Find where the given text appears and provide that cell's center as [x, y] coordinate. 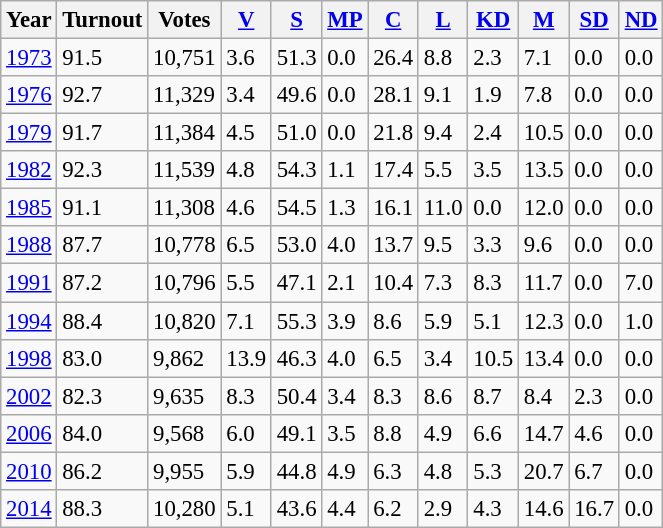
1.1 [345, 170]
7.8 [543, 95]
6.7 [594, 471]
13.7 [393, 245]
83.0 [102, 358]
11,384 [184, 133]
1982 [29, 170]
55.3 [296, 321]
3.3 [493, 245]
C [393, 20]
12.3 [543, 321]
26.4 [393, 58]
6.0 [246, 433]
KD [493, 20]
5.3 [493, 471]
1979 [29, 133]
9.1 [443, 95]
11,539 [184, 170]
L [443, 20]
84.0 [102, 433]
10,751 [184, 58]
9,568 [184, 433]
2006 [29, 433]
Votes [184, 20]
10,820 [184, 321]
17.4 [393, 170]
9,955 [184, 471]
MP [345, 20]
1.9 [493, 95]
1998 [29, 358]
4.3 [493, 509]
28.1 [393, 95]
91.7 [102, 133]
20.7 [543, 471]
9,635 [184, 396]
11.7 [543, 283]
2010 [29, 471]
3.9 [345, 321]
M [543, 20]
1976 [29, 95]
12.0 [543, 208]
11,308 [184, 208]
6.6 [493, 433]
8.7 [493, 396]
51.3 [296, 58]
43.6 [296, 509]
53.0 [296, 245]
1985 [29, 208]
2.1 [345, 283]
47.1 [296, 283]
91.5 [102, 58]
ND [641, 20]
11.0 [443, 208]
10,796 [184, 283]
2.9 [443, 509]
87.2 [102, 283]
88.4 [102, 321]
7.3 [443, 283]
86.2 [102, 471]
7.0 [641, 283]
54.3 [296, 170]
4.5 [246, 133]
6.3 [393, 471]
V [246, 20]
1994 [29, 321]
6.2 [393, 509]
13.9 [246, 358]
92.3 [102, 170]
Year [29, 20]
9.4 [443, 133]
Turnout [102, 20]
82.3 [102, 396]
88.3 [102, 509]
49.6 [296, 95]
2014 [29, 509]
87.7 [102, 245]
46.3 [296, 358]
3.6 [246, 58]
2002 [29, 396]
1991 [29, 283]
9,862 [184, 358]
10.4 [393, 283]
21.8 [393, 133]
49.1 [296, 433]
10,280 [184, 509]
16.7 [594, 509]
51.0 [296, 133]
14.7 [543, 433]
91.1 [102, 208]
92.7 [102, 95]
SD [594, 20]
14.6 [543, 509]
13.4 [543, 358]
4.4 [345, 509]
10,778 [184, 245]
2.4 [493, 133]
50.4 [296, 396]
44.8 [296, 471]
11,329 [184, 95]
1.3 [345, 208]
54.5 [296, 208]
S [296, 20]
1.0 [641, 321]
1988 [29, 245]
9.5 [443, 245]
13.5 [543, 170]
16.1 [393, 208]
9.6 [543, 245]
1973 [29, 58]
8.4 [543, 396]
